Extract the (X, Y) coordinate from the center of the cell holding the provided text.  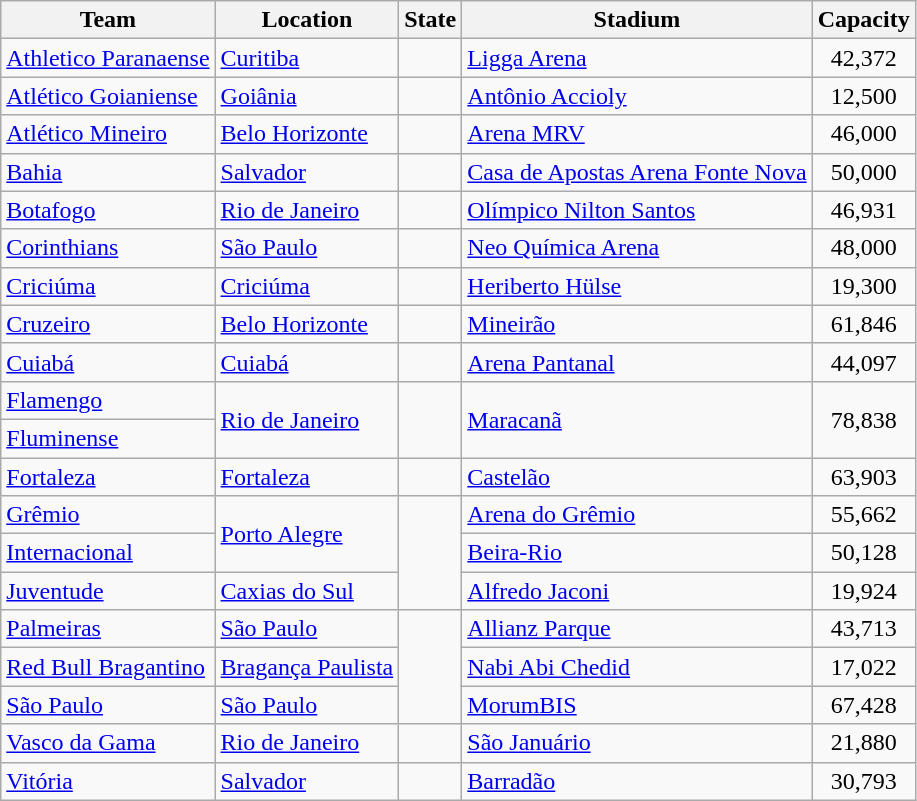
Bragança Paulista (307, 667)
Corinthians (108, 248)
63,903 (864, 477)
50,000 (864, 172)
44,097 (864, 362)
55,662 (864, 515)
Flamengo (108, 400)
Mineirão (637, 324)
Vitória (108, 781)
Vasco da Gama (108, 743)
Cruzeiro (108, 324)
19,924 (864, 591)
Location (307, 20)
Internacional (108, 553)
Team (108, 20)
Goiânia (307, 96)
50,128 (864, 553)
Porto Alegre (307, 534)
Arena MRV (637, 134)
19,300 (864, 286)
Maracanã (637, 419)
61,846 (864, 324)
30,793 (864, 781)
Athletico Paranaense (108, 58)
43,713 (864, 629)
São Januário (637, 743)
Casa de Apostas Arena Fonte Nova (637, 172)
Arena Pantanal (637, 362)
Atlético Mineiro (108, 134)
Alfredo Jaconi (637, 591)
46,931 (864, 210)
Curitiba (307, 58)
Barradão (637, 781)
Red Bull Bragantino (108, 667)
21,880 (864, 743)
Bahia (108, 172)
Olímpico Nilton Santos (637, 210)
67,428 (864, 705)
Nabi Abi Chedid (637, 667)
State (430, 20)
Botafogo (108, 210)
Allianz Parque (637, 629)
12,500 (864, 96)
Castelão (637, 477)
Heriberto Hülse (637, 286)
42,372 (864, 58)
48,000 (864, 248)
Palmeiras (108, 629)
78,838 (864, 419)
Antônio Accioly (637, 96)
Capacity (864, 20)
Grêmio (108, 515)
Juventude (108, 591)
Fluminense (108, 438)
Ligga Arena (637, 58)
Beira-Rio (637, 553)
MorumBIS (637, 705)
Stadium (637, 20)
46,000 (864, 134)
Caxias do Sul (307, 591)
17,022 (864, 667)
Atlético Goianiense (108, 96)
Neo Química Arena (637, 248)
Arena do Grêmio (637, 515)
